Pinpoint the cell where the given text exists, returning its [x, y] midpoint coordinate. 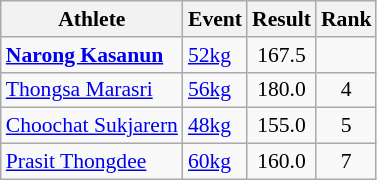
160.0 [282, 162]
Narong Kasanun [92, 55]
Event [215, 19]
Athlete [92, 19]
4 [346, 90]
60kg [215, 162]
Rank [346, 19]
7 [346, 162]
155.0 [282, 126]
180.0 [282, 90]
56kg [215, 90]
Thongsa Marasri [92, 90]
Choochat Sukjarern [92, 126]
48kg [215, 126]
5 [346, 126]
167.5 [282, 55]
Prasit Thongdee [92, 162]
Result [282, 19]
52kg [215, 55]
